Identify which cell holds the provided text, then report its [X, Y] central coordinate. 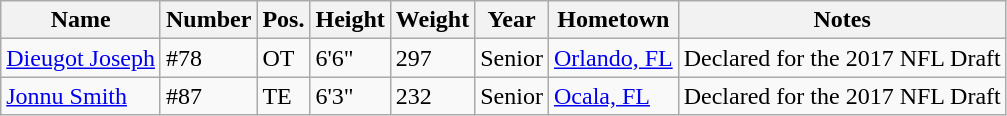
Name [81, 20]
232 [432, 96]
Orlando, FL [613, 58]
Year [512, 20]
Height [350, 20]
6'3" [350, 96]
Pos. [284, 20]
OT [284, 58]
297 [432, 58]
TE [284, 96]
Dieugot Joseph [81, 58]
Weight [432, 20]
Ocala, FL [613, 96]
#78 [208, 58]
Notes [842, 20]
#87 [208, 96]
Number [208, 20]
6'6" [350, 58]
Hometown [613, 20]
Jonnu Smith [81, 96]
